Capture the cell that displays the provided text and extract its (x, y) central coordinate. 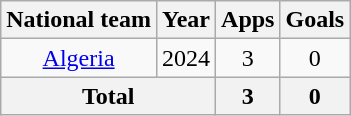
Algeria (79, 58)
2024 (186, 58)
Goals (315, 20)
Apps (248, 20)
Year (186, 20)
National team (79, 20)
Total (108, 96)
